Find where the given text appears and provide that cell's center as (X, Y) coordinate. 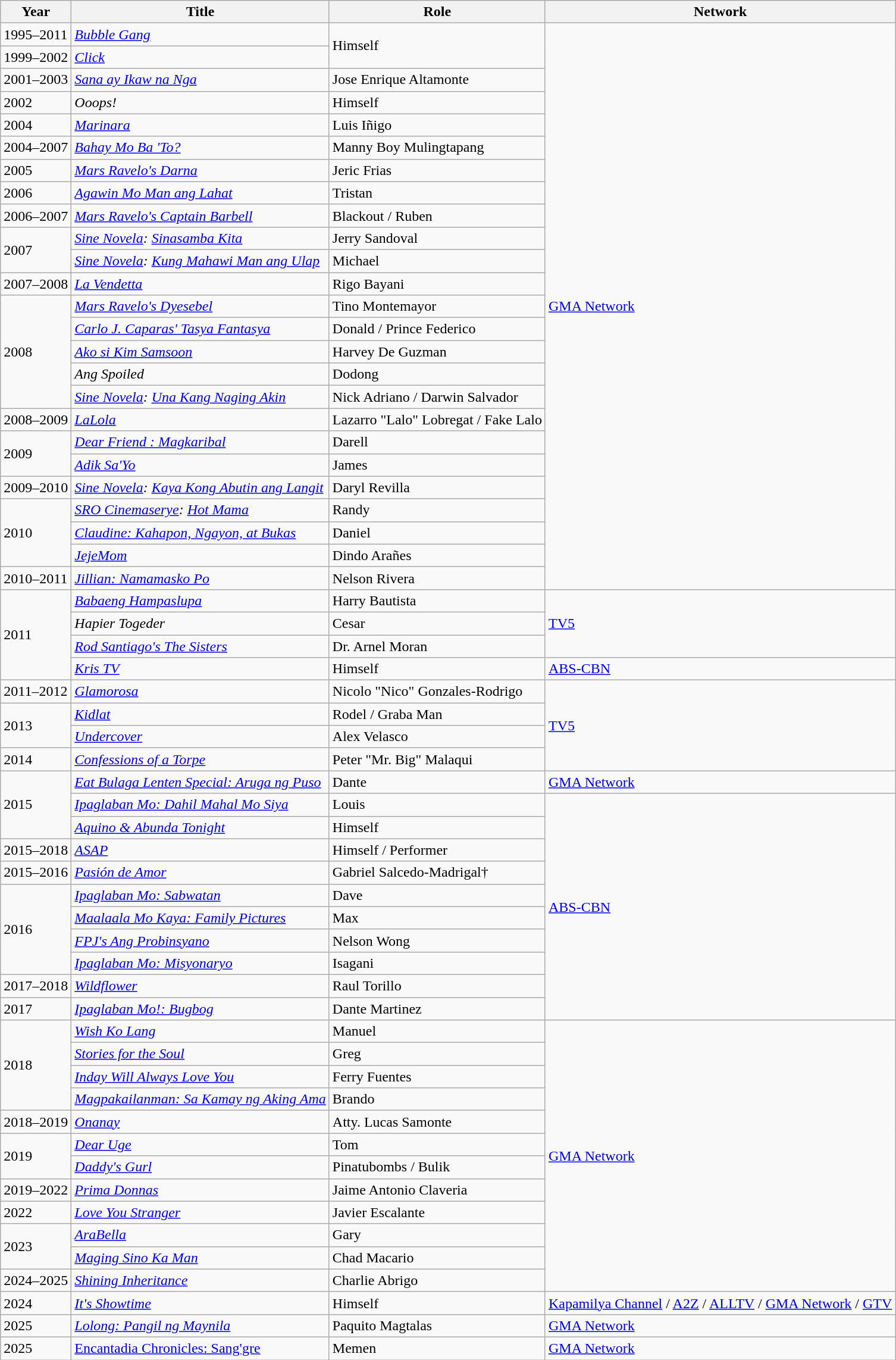
Alex Velasco (437, 737)
Cesar (437, 623)
JejeMom (200, 555)
La Vendetta (200, 284)
Dante Martinez (437, 1009)
Peter "Mr. Big" Malaqui (437, 759)
Gary (437, 1235)
ASAP (200, 850)
2005 (36, 170)
2017 (36, 1009)
Bubble Gang (200, 35)
Donald / Prince Federico (437, 329)
Jaime Antonio Claveria (437, 1190)
2022 (36, 1212)
Isagani (437, 963)
2008–2009 (36, 420)
Raul Torillo (437, 986)
Year (36, 12)
Ako si Kim Samsoon (200, 352)
Title (200, 12)
Carlo J. Caparas' Tasya Fantasya (200, 329)
Dear Friend : Magkaribal (200, 442)
Bahay Mo Ba 'To? (200, 148)
2010–2011 (36, 578)
2023 (36, 1246)
Ang Spoiled (200, 374)
Prima Donnas (200, 1190)
Harry Bautista (437, 601)
Mars Ravelo's Captain Barbell (200, 215)
Hapier Togeder (200, 623)
Harvey De Guzman (437, 352)
Shining Inheritance (200, 1280)
Manuel (437, 1031)
Greg (437, 1054)
2019–2022 (36, 1190)
Daryl Revilla (437, 487)
Rigo Bayani (437, 284)
2017–2018 (36, 986)
2015 (36, 805)
Jillian: Namamasko Po (200, 578)
2004–2007 (36, 148)
Ooops! (200, 102)
Max (437, 918)
Sine Novela: Sinasamba Kita (200, 238)
LaLola (200, 420)
Luis Iñigo (437, 125)
Blackout / Ruben (437, 215)
Confessions of a Torpe (200, 759)
Brando (437, 1099)
2007 (36, 249)
Louis (437, 805)
Encantadia Chronicles: Sang'gre (200, 1348)
Tristan (437, 193)
Ipaglaban Mo: Sabwatan (200, 895)
Glamorosa (200, 692)
Randy (437, 510)
It's Showtime (200, 1303)
Jeric Frias (437, 170)
Inday Will Always Love You (200, 1077)
Adik Sa'Yo (200, 465)
Stories for the Soul (200, 1054)
Ipaglaban Mo: Misyonaryo (200, 963)
2007–2008 (36, 284)
Role (437, 12)
Ipaglaban Mo!: Bugbog (200, 1009)
2010 (36, 533)
2008 (36, 352)
Babaeng Hampaslupa (200, 601)
2011 (36, 634)
2014 (36, 759)
Rodel / Graba Man (437, 714)
Darell (437, 442)
Pasión de Amor (200, 873)
Michael (437, 261)
Network (720, 12)
Marinara (200, 125)
Wish Ko Lang (200, 1031)
Maging Sino Ka Man (200, 1258)
2002 (36, 102)
Dave (437, 895)
2011–2012 (36, 692)
Kris TV (200, 669)
2013 (36, 726)
Nelson Rivera (437, 578)
Chad Macario (437, 1258)
2018–2019 (36, 1122)
2015–2016 (36, 873)
Javier Escalante (437, 1212)
Daniel (437, 533)
2024 (36, 1303)
Tom (437, 1145)
Mars Ravelo's Darna (200, 170)
Jerry Sandoval (437, 238)
2024–2025 (36, 1280)
Dr. Arnel Moran (437, 646)
Claudine: Kahapon, Ngayon, at Bukas (200, 533)
1995–2011 (36, 35)
Nelson Wong (437, 940)
2009 (36, 454)
Nicolo "Nico" Gonzales-Rodrigo (437, 692)
Kapamilya Channel / A2Z / ALLTV / GMA Network / GTV (720, 1303)
AraBella (200, 1235)
1999–2002 (36, 57)
Tino Montemayor (437, 307)
Himself / Performer (437, 850)
Paquito Magtalas (437, 1325)
2019 (36, 1156)
2006–2007 (36, 215)
Click (200, 57)
Ipaglaban Mo: Dahil Mahal Mo Siya (200, 805)
Sine Novela: Kaya Kong Abutin ang Langit (200, 487)
FPJ's Ang Probinsyano (200, 940)
Agawin Mo Man ang Lahat (200, 193)
Rod Santiago's The Sisters (200, 646)
Manny Boy Mulingtapang (437, 148)
Dante (437, 782)
Charlie Abrigo (437, 1280)
Wildflower (200, 986)
Gabriel Salcedo-Madrigal† (437, 873)
Pinatubombs / Bulik (437, 1167)
Dear Uge (200, 1145)
Sana ay Ikaw na Nga (200, 80)
Eat Bulaga Lenten Special: Aruga ng Puso (200, 782)
Ferry Fuentes (437, 1077)
Lolong: Pangil ng Maynila (200, 1325)
Aquino & Abunda Tonight (200, 827)
2015–2018 (36, 850)
James (437, 465)
Memen (437, 1348)
Sine Novela: Kung Mahawi Man ang Ulap (200, 261)
Kidlat (200, 714)
Undercover (200, 737)
Onanay (200, 1122)
SRO Cinemaserye: Hot Mama (200, 510)
Atty. Lucas Samonte (437, 1122)
2004 (36, 125)
2006 (36, 193)
2009–2010 (36, 487)
2001–2003 (36, 80)
2018 (36, 1065)
Magpakailanman: Sa Kamay ng Aking Ama (200, 1099)
Mars Ravelo's Dyesebel (200, 307)
Sine Novela: Una Kang Naging Akin (200, 397)
Jose Enrique Altamonte (437, 80)
Maalaala Mo Kaya: Family Pictures (200, 918)
2016 (36, 929)
Lazarro "Lalo" Lobregat / Fake Lalo (437, 420)
Nick Adriano / Darwin Salvador (437, 397)
Dodong (437, 374)
Daddy's Gurl (200, 1167)
Love You Stranger (200, 1212)
Dindo Arañes (437, 555)
